Identify which cell holds the provided text, then report its (x, y) central coordinate. 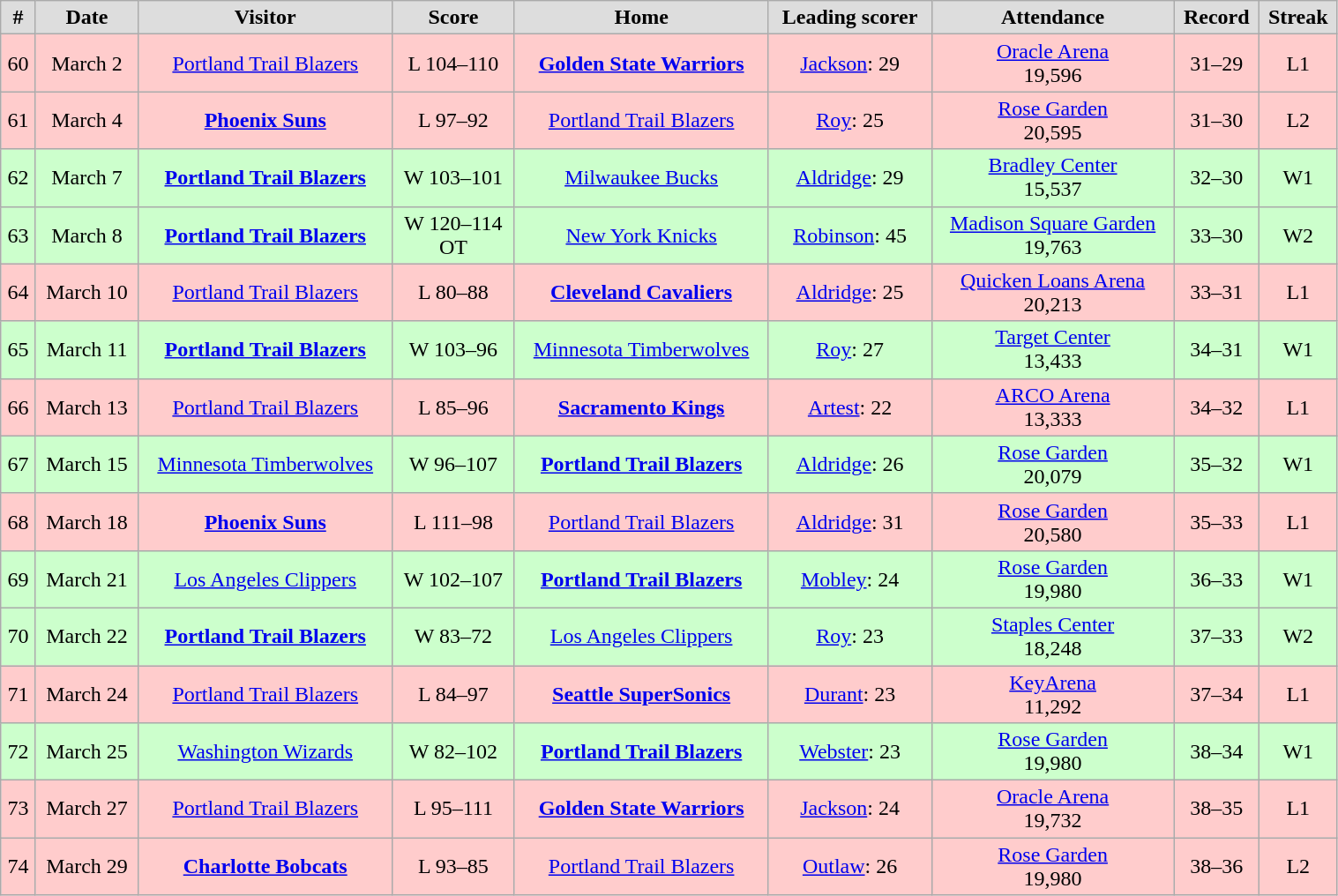
March 29 (86, 866)
65 (18, 349)
66 (18, 407)
Mobley: 24 (850, 579)
35–33 (1216, 522)
March 4 (86, 120)
March 7 (86, 178)
Quicken Loans Arena20,213 (1053, 293)
38–35 (1216, 810)
March 21 (86, 579)
L 85–96 (453, 407)
74 (18, 866)
Bradley Center15,537 (1053, 178)
38–34 (1216, 751)
Visitor (265, 18)
March 8 (86, 235)
Rose Garden20,595 (1053, 120)
W 102–107 (453, 579)
70 (18, 637)
March 10 (86, 293)
Seattle SuperSonics (641, 693)
Attendance (1053, 18)
72 (18, 751)
Staples Center18,248 (1053, 637)
March 22 (86, 637)
71 (18, 693)
W 120–114OT (453, 235)
Aldridge: 31 (850, 522)
Record (1216, 18)
Milwaukee Bucks (641, 178)
Target Center13,433 (1053, 349)
L 104–110 (453, 63)
34–32 (1216, 407)
36–33 (1216, 579)
March 27 (86, 810)
Oracle Arena19,596 (1053, 63)
Leading scorer (850, 18)
Robinson: 45 (850, 235)
38–36 (1216, 866)
61 (18, 120)
March 2 (86, 63)
Aldridge: 26 (850, 464)
W 83–72 (453, 637)
March 13 (86, 407)
Oracle Arena19,732 (1053, 810)
60 (18, 63)
Rose Garden20,079 (1053, 464)
67 (18, 464)
ARCO Arena13,333 (1053, 407)
L 84–97 (453, 693)
Jackson: 24 (850, 810)
Roy: 25 (850, 120)
34–31 (1216, 349)
Aldridge: 25 (850, 293)
KeyArena11,292 (1053, 693)
Streak (1298, 18)
37–33 (1216, 637)
Date (86, 18)
Cleveland Cavaliers (641, 293)
Webster: 23 (850, 751)
31–29 (1216, 63)
32–30 (1216, 178)
Artest: 22 (850, 407)
64 (18, 293)
35–32 (1216, 464)
69 (18, 579)
Outlaw: 26 (850, 866)
# (18, 18)
73 (18, 810)
W 96–107 (453, 464)
Sacramento Kings (641, 407)
L 111–98 (453, 522)
March 24 (86, 693)
March 15 (86, 464)
L 97–92 (453, 120)
March 18 (86, 522)
37–34 (1216, 693)
33–31 (1216, 293)
Charlotte Bobcats (265, 866)
Score (453, 18)
Home (641, 18)
Roy: 23 (850, 637)
L 80–88 (453, 293)
62 (18, 178)
L 95–111 (453, 810)
March 25 (86, 751)
Aldridge: 29 (850, 178)
Jackson: 29 (850, 63)
New York Knicks (641, 235)
W 103–101 (453, 178)
Durant: 23 (850, 693)
Roy: 27 (850, 349)
March 11 (86, 349)
68 (18, 522)
33–30 (1216, 235)
Washington Wizards (265, 751)
W 103–96 (453, 349)
L 93–85 (453, 866)
31–30 (1216, 120)
63 (18, 235)
Madison Square Garden19,763 (1053, 235)
Rose Garden20,580 (1053, 522)
W 82–102 (453, 751)
